Scan for the cell matching the given text and deliver its [x, y] coordinate at center. 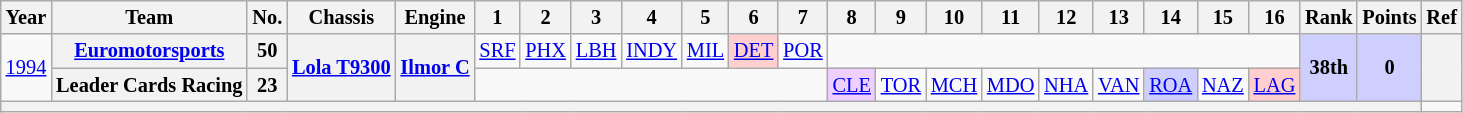
Lola T9300 [341, 68]
NHA [1066, 85]
Engine [436, 17]
Ilmor C [436, 68]
MDO [1010, 85]
1994 [26, 68]
14 [1170, 17]
0 [1389, 68]
PHX [545, 51]
5 [706, 17]
11 [1010, 17]
LBH [596, 51]
6 [754, 17]
DET [754, 51]
NAZ [1223, 85]
Euromotorsports [149, 51]
CLE [852, 85]
15 [1223, 17]
Year [26, 17]
23 [267, 85]
Rank [1328, 17]
LAG [1275, 85]
2 [545, 17]
Chassis [341, 17]
4 [652, 17]
Team [149, 17]
16 [1275, 17]
10 [954, 17]
13 [1118, 17]
50 [267, 51]
TOR [901, 85]
1 [497, 17]
38th [1328, 68]
8 [852, 17]
3 [596, 17]
Points [1389, 17]
9 [901, 17]
MIL [706, 51]
12 [1066, 17]
Ref [1442, 17]
MCH [954, 85]
ROA [1170, 85]
No. [267, 17]
Leader Cards Racing [149, 85]
SRF [497, 51]
7 [802, 17]
POR [802, 51]
INDY [652, 51]
VAN [1118, 85]
